Identify which cell holds the provided text, then report its [x, y] central coordinate. 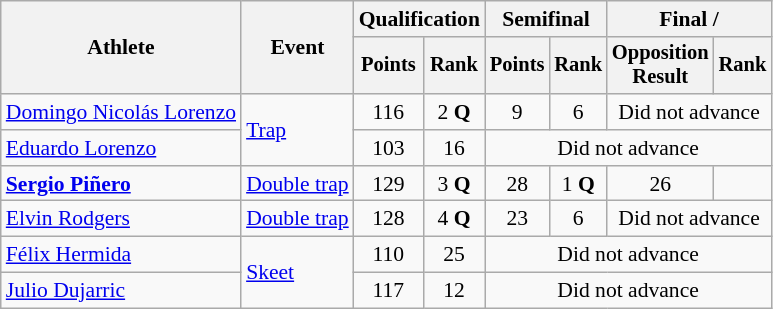
Domingo Nicolás Lorenzo [121, 112]
23 [517, 219]
Elvin Rodgers [121, 219]
Julio Dujarric [121, 291]
25 [454, 255]
Trap [298, 130]
103 [388, 148]
3 Q [454, 184]
28 [517, 184]
Skeet [298, 272]
4 Q [454, 219]
1 Q [578, 184]
117 [388, 291]
Final / [689, 19]
116 [388, 112]
OppositionResult [660, 66]
Semifinal [546, 19]
Félix Hermida [121, 255]
110 [388, 255]
26 [660, 184]
129 [388, 184]
128 [388, 219]
Event [298, 48]
12 [454, 291]
16 [454, 148]
Athlete [121, 48]
Qualification [420, 19]
9 [517, 112]
Sergio Piñero [121, 184]
2 Q [454, 112]
Eduardo Lorenzo [121, 148]
